Extract the (X, Y) coordinate from the center of the cell holding the provided text.  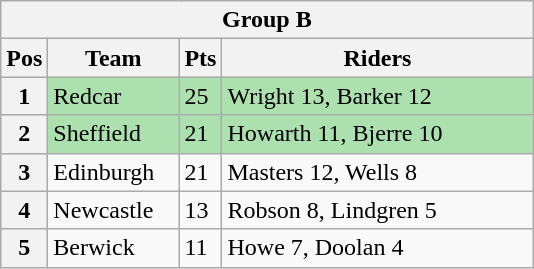
5 (24, 248)
Pos (24, 58)
Masters 12, Wells 8 (378, 172)
3 (24, 172)
Edinburgh (114, 172)
Sheffield (114, 134)
11 (200, 248)
25 (200, 96)
Wright 13, Barker 12 (378, 96)
Group B (267, 20)
Robson 8, Lindgren 5 (378, 210)
13 (200, 210)
Howarth 11, Bjerre 10 (378, 134)
Pts (200, 58)
Berwick (114, 248)
Riders (378, 58)
1 (24, 96)
4 (24, 210)
Team (114, 58)
Newcastle (114, 210)
Redcar (114, 96)
2 (24, 134)
Howe 7, Doolan 4 (378, 248)
